For the text-containing cell, return its midpoint in [X, Y] coordinate format. 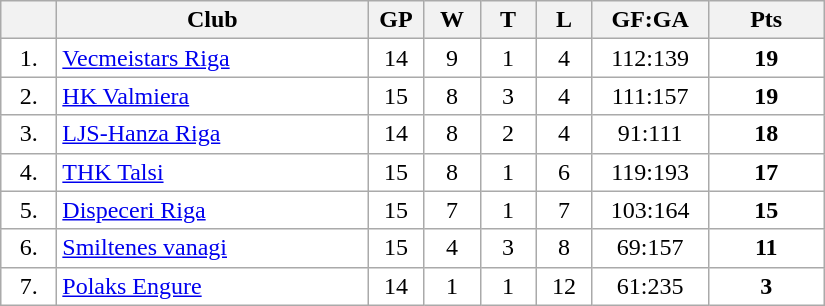
11 [766, 248]
2. [29, 96]
69:157 [650, 248]
6. [29, 248]
112:139 [650, 58]
GF:GA [650, 20]
103:164 [650, 210]
61:235 [650, 286]
3. [29, 134]
18 [766, 134]
GP [396, 20]
Smiltenes vanagi [212, 248]
2 [508, 134]
HK Valmiera [212, 96]
T [508, 20]
119:193 [650, 172]
111:157 [650, 96]
Vecmeistars Riga [212, 58]
91:111 [650, 134]
THK Talsi [212, 172]
Pts [766, 20]
9 [452, 58]
Club [212, 20]
Dispeceri Riga [212, 210]
12 [564, 286]
4. [29, 172]
W [452, 20]
1. [29, 58]
L [564, 20]
6 [564, 172]
LJS-Hanza Riga [212, 134]
17 [766, 172]
Polaks Engure [212, 286]
7. [29, 286]
5. [29, 210]
